Detect which cell encompasses the target text, then output its (X, Y) center coordinate. 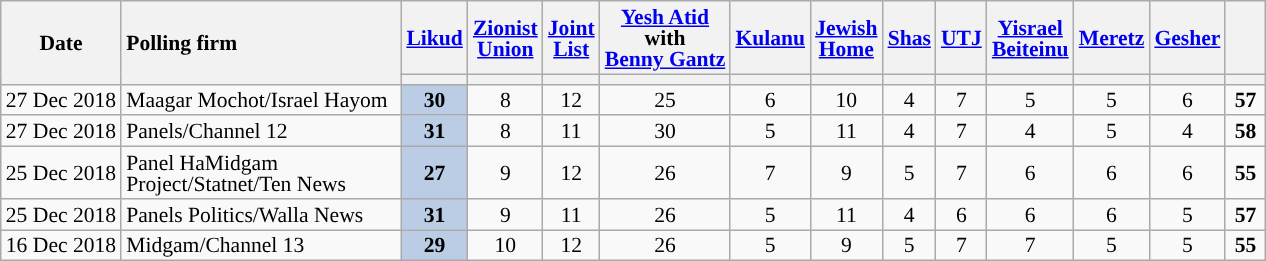
UTJ (962, 38)
16 Dec 2018 (61, 246)
JewishHome (846, 38)
ZionistUnion (506, 38)
27 (434, 173)
Maagar Mochot/Israel Hayom (261, 100)
Meretz (1112, 38)
25 (666, 100)
Kulanu (770, 38)
Shas (910, 38)
Polling firm (261, 42)
JointList (572, 38)
Likud (434, 38)
Yesh AtidwithBenny Gantz (666, 38)
YisraelBeiteinu (1030, 38)
Gesher (1187, 38)
29 (434, 246)
Midgam/Channel 13 (261, 246)
Date (61, 42)
Panel HaMidgam Project/Statnet/Ten News (261, 173)
Panels/Channel 12 (261, 132)
Panels Politics/Walla News (261, 214)
58 (1245, 132)
